Scan for the cell matching the given text and deliver its [X, Y] coordinate at center. 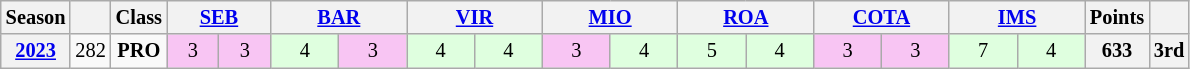
VIR [475, 17]
ROA [746, 17]
PRO [139, 51]
COTA [882, 17]
Class [139, 17]
5 [712, 51]
BAR [339, 17]
633 [1117, 51]
MIO [610, 17]
3rd [1169, 51]
282 [90, 51]
Points [1117, 17]
7 [983, 51]
IMS [1017, 17]
Season [36, 17]
SEB [219, 17]
2023 [36, 51]
